Return (X, Y) of the center of cell containing provided text 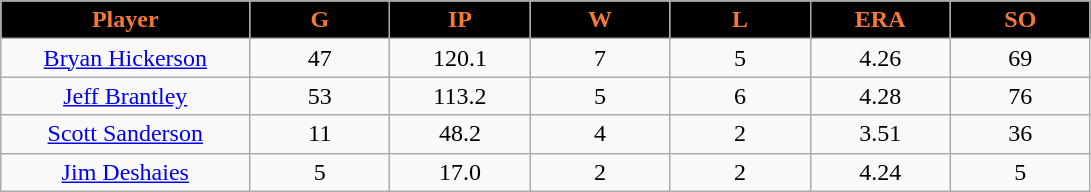
7 (600, 58)
ERA (880, 20)
W (600, 20)
4.26 (880, 58)
G (320, 20)
17.0 (460, 172)
6 (740, 96)
3.51 (880, 134)
120.1 (460, 58)
IP (460, 20)
36 (1020, 134)
Scott Sanderson (126, 134)
Jeff Brantley (126, 96)
69 (1020, 58)
4.28 (880, 96)
4 (600, 134)
76 (1020, 96)
4.24 (880, 172)
Player (126, 20)
Jim Deshaies (126, 172)
53 (320, 96)
SO (1020, 20)
Bryan Hickerson (126, 58)
11 (320, 134)
47 (320, 58)
L (740, 20)
113.2 (460, 96)
48.2 (460, 134)
